Search for the cell housing the specified text and yield its [x, y] center coordinate. 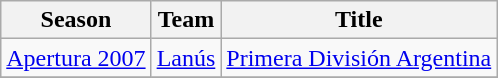
Apertura 2007 [76, 58]
Title [359, 20]
Team [186, 20]
Lanús [186, 58]
Season [76, 20]
Primera División Argentina [359, 58]
